Determine the [X, Y] coordinate at the center of the cell enclosing the given text.  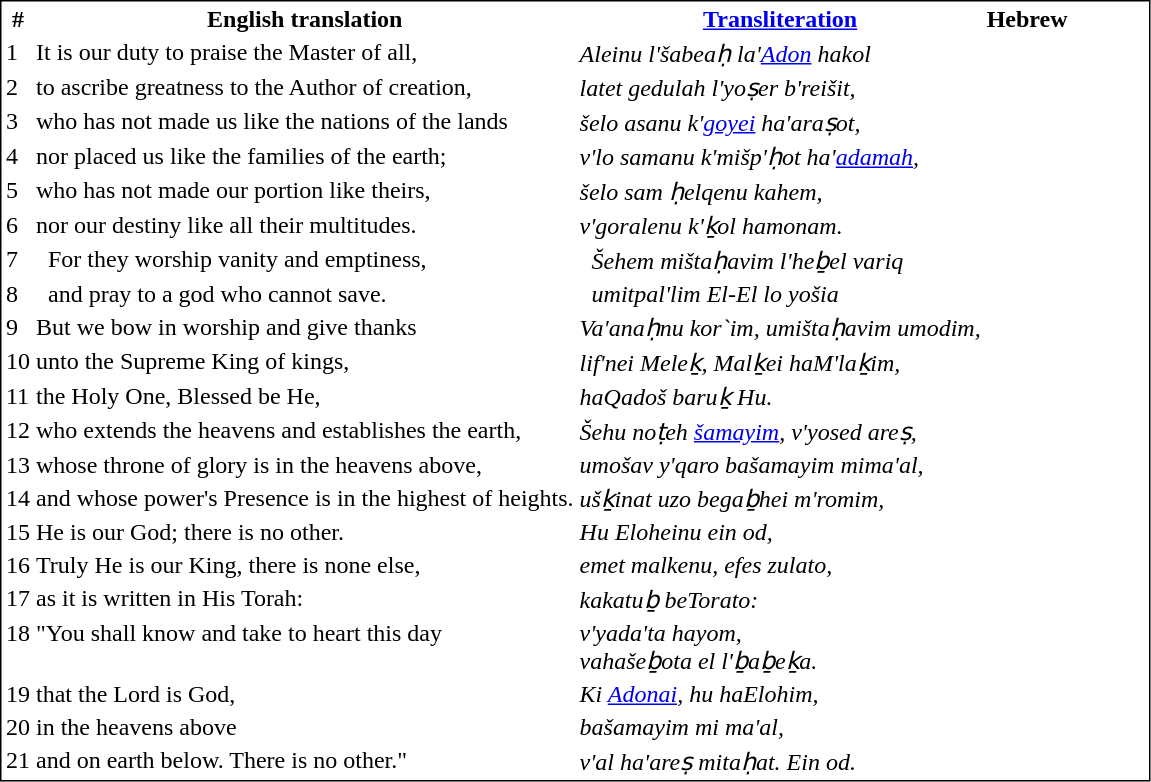
Va'anaḥnu kor`im, umištaḥavim umodim, [780, 328]
in the heavens above [304, 727]
13 [18, 465]
latet gedulah l'yoṣer b'reišit, [780, 88]
16 [18, 565]
and on earth below. There is no other." [304, 762]
Šehu noṭeh šamayim, v'yosed areṣ, [780, 432]
ušḵinat uzo begaḇhei m'romim, [780, 499]
8 [18, 294]
Truly He is our King, there is none else, [304, 565]
Hebrew [1027, 19]
12 [18, 432]
15 [18, 533]
9 [18, 328]
haQadoš baruḵ Hu. [780, 397]
3 [18, 122]
18 [18, 647]
6 [18, 226]
v'yada'ta hayom,vahašeḇota el l'ḇaḇeḵa. [780, 647]
v'lo samanu k'mišp'ḥot ha'adamah, [780, 157]
21 [18, 762]
šelo sam ḥelqenu kahem, [780, 192]
šelo asanu k'goyei ha'araṣot, [780, 122]
unto the Supreme King of kings, [304, 362]
whose throne of glory is in the heavens above, [304, 465]
nor our destiny like all their multitudes. [304, 226]
Transliteration [780, 19]
17 [18, 600]
# [18, 19]
umošav y'qaro bašamayim mima'al, [780, 465]
Hu Eloheinu ein od, [780, 533]
Ki Adonai, hu haElohim, [780, 695]
who has not made us like the nations of the lands [304, 122]
"You shall know and take to heart this day [304, 647]
English translation [304, 19]
lif'nei Meleḵ, Malḵei haM'laḵim, [780, 362]
bašamayim mi ma'al, [780, 727]
emet malkenu, efes zulato, [780, 565]
1 [18, 54]
It is our duty to praise the Master of all, [304, 54]
2 [18, 88]
5 [18, 192]
Aleinu l'šabeaḥ la'Adon hakol [780, 54]
and whose power's Presence is in the highest of heights. [304, 499]
10 [18, 362]
14 [18, 499]
20 [18, 727]
v'al ha'areṣ mitaḥat. Ein od. [780, 762]
as it is written in His Torah: [304, 600]
He is our God; there is no other. [304, 533]
But we bow in worship and give thanks [304, 328]
and pray to a god who cannot save. [304, 294]
For they worship vanity and emptiness, [304, 260]
nor placed us like the families of the earth; [304, 157]
kakatuḇ beTorato: [780, 600]
11 [18, 397]
4 [18, 157]
the Holy One, Blessed be He, [304, 397]
7 [18, 260]
that the Lord is God, [304, 695]
who has not made our portion like theirs, [304, 192]
Šehem mištaḥavim l'heḇel variq [780, 260]
umitpal'lim El-El lo yošia [780, 294]
v'goralenu k'ḵol hamonam. [780, 226]
who extends the heavens and establishes the earth, [304, 432]
19 [18, 695]
to ascribe greatness to the Author of creation, [304, 88]
